Output the (x, y) coordinate of the center of the cell containing the given text.  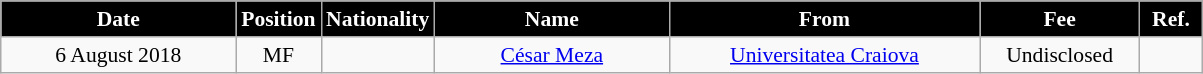
MF (278, 55)
Nationality (378, 19)
From (824, 19)
César Meza (552, 55)
Name (552, 19)
Ref. (1172, 19)
6 August 2018 (118, 55)
Undisclosed (1060, 55)
Universitatea Craiova (824, 55)
Fee (1060, 19)
Date (118, 19)
Position (278, 19)
